Scan for the cell matching the given text and deliver its [X, Y] coordinate at center. 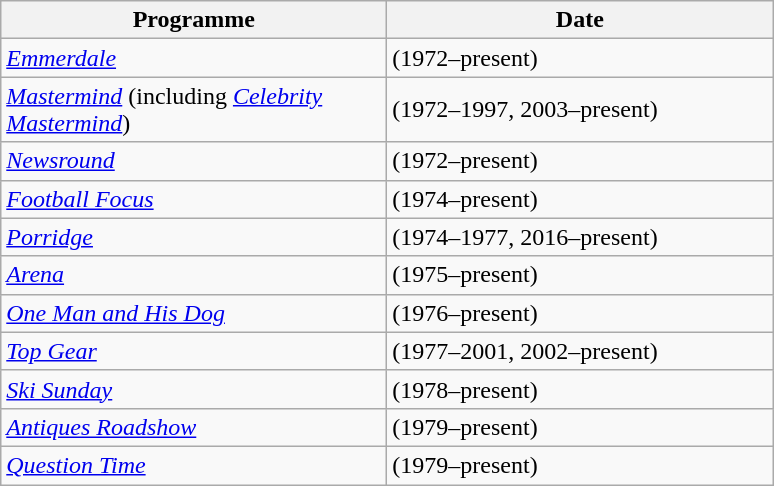
Porridge [194, 237]
(1974–present) [580, 199]
(1972–1997, 2003–present) [580, 110]
Newsround [194, 161]
Football Focus [194, 199]
(1976–present) [580, 313]
Date [580, 20]
Emmerdale [194, 58]
Top Gear [194, 351]
(1978–present) [580, 389]
(1975–present) [580, 275]
Mastermind (including Celebrity Mastermind) [194, 110]
(1974–1977, 2016–present) [580, 237]
Programme [194, 20]
Ski Sunday [194, 389]
(1977–2001, 2002–present) [580, 351]
Arena [194, 275]
Antiques Roadshow [194, 427]
Question Time [194, 465]
One Man and His Dog [194, 313]
